Return the [X, Y] coordinate for the center point of the cell that contains the specified text.  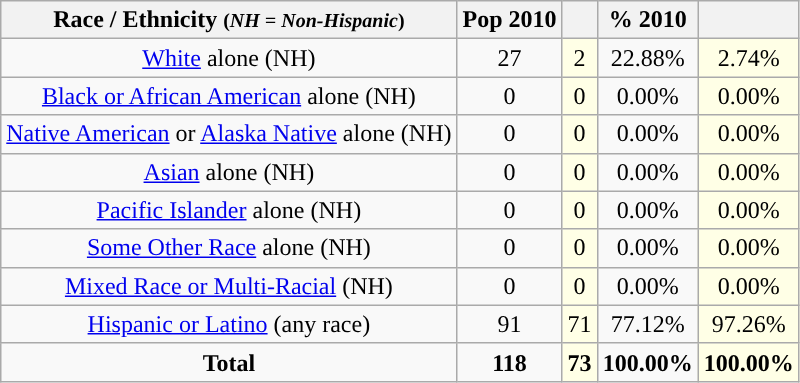
Native American or Alaska Native alone (NH) [229, 134]
77.12% [648, 324]
97.26% [748, 324]
22.88% [648, 58]
2.74% [748, 58]
Pop 2010 [510, 20]
Race / Ethnicity (NH = Non-Hispanic) [229, 20]
Mixed Race or Multi-Racial (NH) [229, 286]
73 [580, 362]
118 [510, 362]
Black or African American alone (NH) [229, 96]
27 [510, 58]
91 [510, 324]
2 [580, 58]
Total [229, 362]
Asian alone (NH) [229, 172]
Pacific Islander alone (NH) [229, 210]
71 [580, 324]
Some Other Race alone (NH) [229, 248]
Hispanic or Latino (any race) [229, 324]
White alone (NH) [229, 58]
% 2010 [648, 20]
